Locate the cell with the specified text and output its (X, Y) center coordinate. 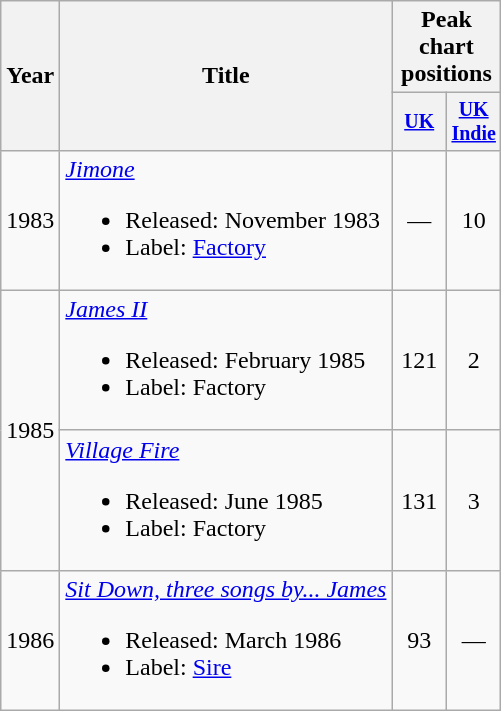
121 (419, 360)
1983 (30, 220)
Peak chart positions (446, 47)
131 (419, 500)
93 (419, 640)
James IIReleased: February 1985Label: Factory (226, 360)
Year (30, 76)
3 (473, 500)
UK (419, 122)
Village FireReleased: June 1985Label: Factory (226, 500)
Sit Down, three songs by... JamesReleased: March 1986Label: Sire (226, 640)
2 (473, 360)
1985 (30, 430)
Title (226, 76)
10 (473, 220)
UK Indie (473, 122)
JimoneReleased: November 1983Label: Factory (226, 220)
1986 (30, 640)
